Identify which cell holds the provided text, then report its (X, Y) central coordinate. 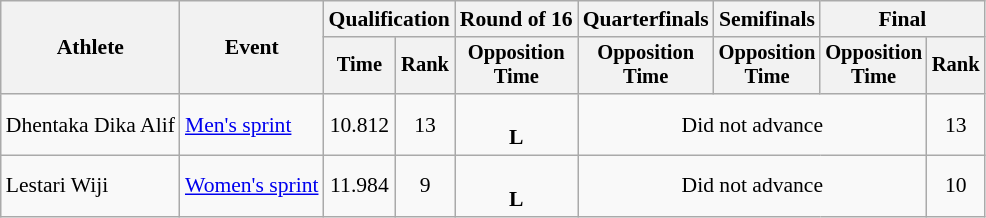
Final (902, 19)
Semifinals (768, 19)
Men's sprint (252, 124)
11.984 (360, 186)
Women's sprint (252, 186)
Dhentaka Dika Alif (90, 124)
9 (425, 186)
10.812 (360, 124)
Qualification (390, 19)
Quarterfinals (646, 19)
Time (360, 66)
Athlete (90, 48)
10 (956, 186)
Event (252, 48)
Lestari Wiji (90, 186)
Round of 16 (516, 19)
